Pinpoint the cell where the given text exists, returning its [x, y] midpoint coordinate. 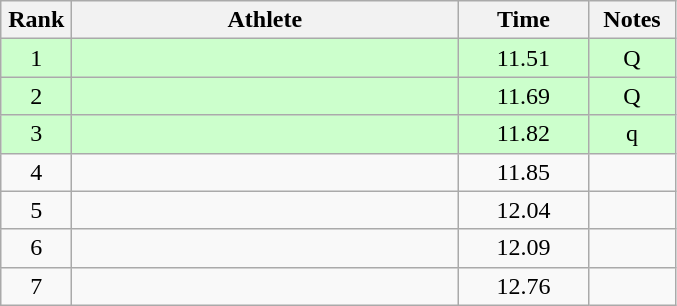
Rank [36, 20]
1 [36, 58]
q [632, 134]
11.85 [524, 172]
Time [524, 20]
5 [36, 210]
12.76 [524, 286]
6 [36, 248]
12.04 [524, 210]
4 [36, 172]
2 [36, 96]
Athlete [265, 20]
3 [36, 134]
12.09 [524, 248]
7 [36, 286]
Notes [632, 20]
11.69 [524, 96]
11.51 [524, 58]
11.82 [524, 134]
